Search for the cell housing the specified text and yield its [X, Y] center coordinate. 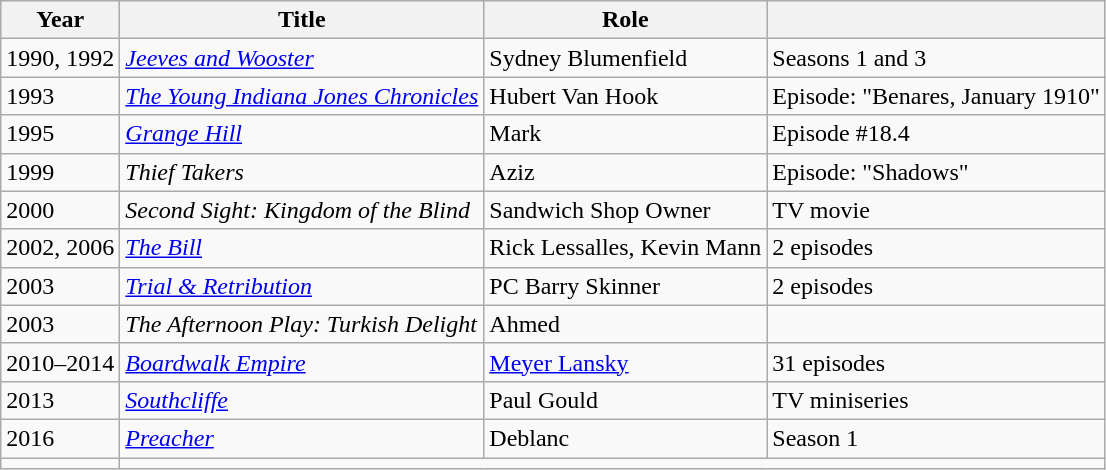
Seasons 1 and 3 [936, 58]
2002, 2006 [60, 248]
Sandwich Shop Owner [626, 210]
1999 [60, 172]
2013 [60, 400]
Sydney Blumenfield [626, 58]
Southcliffe [302, 400]
Preacher [302, 438]
Rick Lessalles, Kevin Mann [626, 248]
Ahmed [626, 324]
1990, 1992 [60, 58]
2016 [60, 438]
The Afternoon Play: Turkish Delight [302, 324]
Year [60, 20]
Title [302, 20]
Hubert Van Hook [626, 96]
Episode: "Shadows" [936, 172]
Aziz [626, 172]
Episode #18.4 [936, 134]
Episode: "Benares, January 1910" [936, 96]
Jeeves and Wooster [302, 58]
1995 [60, 134]
TV movie [936, 210]
Meyer Lansky [626, 362]
2000 [60, 210]
Role [626, 20]
Thief Takers [302, 172]
The Bill [302, 248]
Mark [626, 134]
Paul Gould [626, 400]
2010–2014 [60, 362]
The Young Indiana Jones Chronicles [302, 96]
Deblanc [626, 438]
Grange Hill [302, 134]
Season 1 [936, 438]
PC Barry Skinner [626, 286]
Trial & Retribution [302, 286]
31 episodes [936, 362]
Boardwalk Empire [302, 362]
TV miniseries [936, 400]
1993 [60, 96]
Second Sight: Kingdom of the Blind [302, 210]
